Pinpoint the cell where the given text exists, returning its (X, Y) midpoint coordinate. 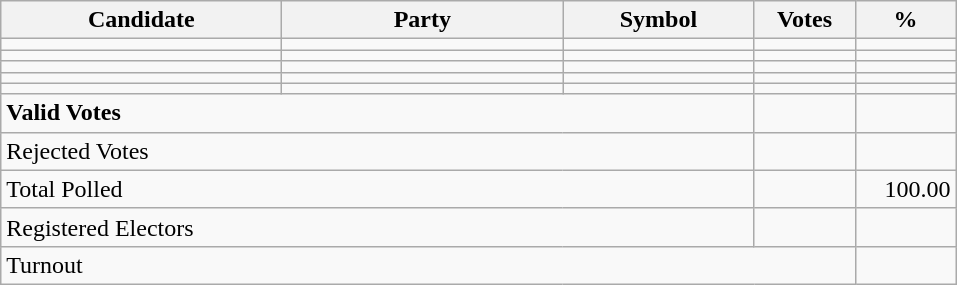
Symbol (658, 20)
Candidate (142, 20)
Valid Votes (378, 113)
Rejected Votes (378, 151)
Turnout (428, 265)
Registered Electors (378, 227)
Votes (804, 20)
% (906, 20)
Total Polled (378, 189)
Party (422, 20)
100.00 (906, 189)
